Scan for the cell matching the given text and deliver its (X, Y) coordinate at center. 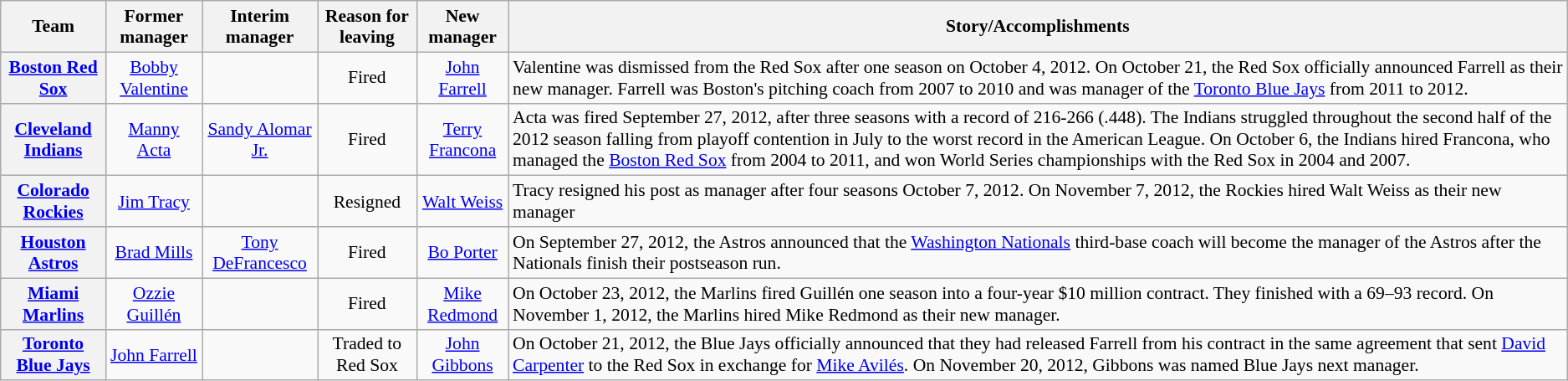
Story/Accomplishments (1038, 27)
Sandy Alomar Jr. (260, 139)
Houston Astros (54, 253)
Interim manager (260, 27)
Ozzie Guillén (154, 303)
Resigned (368, 201)
Brad Mills (154, 253)
Bo Porter (462, 253)
Walt Weiss (462, 201)
Jim Tracy (154, 201)
Traded to Red Sox (368, 355)
Team (54, 27)
Miami Marlins (54, 303)
Tracy resigned his post as manager after four seasons October 7, 2012. On November 7, 2012, the Rockies hired Walt Weiss as their new manager (1038, 201)
Boston Red Sox (54, 77)
Reason for leaving (368, 27)
Cleveland Indians (54, 139)
John Gibbons (462, 355)
Toronto Blue Jays (54, 355)
Former manager (154, 27)
Manny Acta (154, 139)
Bobby Valentine (154, 77)
Terry Francona (462, 139)
Mike Redmond (462, 303)
Colorado Rockies (54, 201)
Tony DeFrancesco (260, 253)
New manager (462, 27)
